Output the (X, Y) coordinate of the center of the cell containing the given text.  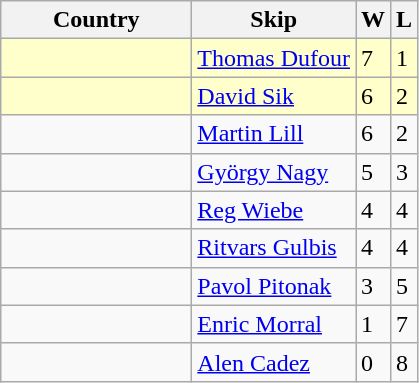
Alen Cadez (274, 362)
Ritvars Gulbis (274, 248)
Pavol Pitonak (274, 286)
L (404, 20)
Martin Lill (274, 134)
David Sik (274, 96)
Enric Morral (274, 324)
Reg Wiebe (274, 210)
0 (374, 362)
8 (404, 362)
Thomas Dufour (274, 58)
W (374, 20)
Skip (274, 20)
Country (96, 20)
György Nagy (274, 172)
